Output the (X, Y) coordinate of the center of the cell containing the given text.  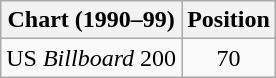
US Billboard 200 (92, 58)
Chart (1990–99) (92, 20)
70 (229, 58)
Position (229, 20)
